Return [X, Y] of the center of cell containing provided text 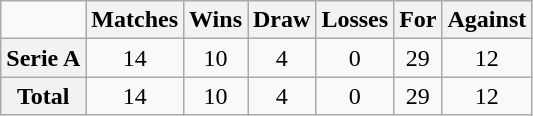
Total [44, 96]
Against [487, 20]
Wins [216, 20]
Losses [355, 20]
Draw [282, 20]
For [418, 20]
Serie A [44, 58]
Matches [135, 20]
